Return the [x, y] coordinate for the center point of the cell that contains the specified text.  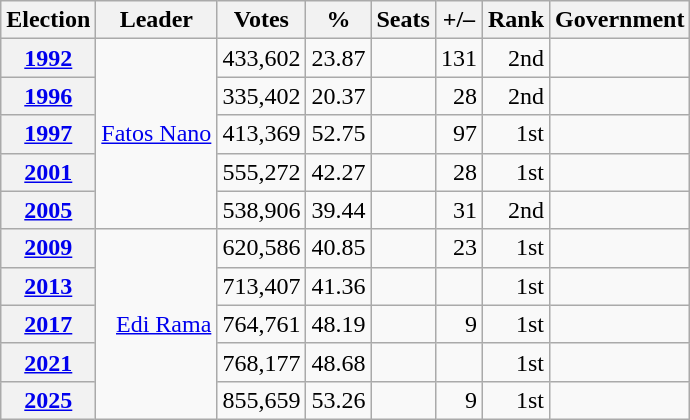
2021 [48, 362]
Leader [156, 20]
Votes [262, 20]
20.37 [338, 96]
41.36 [338, 286]
1997 [48, 134]
855,659 [262, 400]
413,369 [262, 134]
555,272 [262, 172]
538,906 [262, 210]
52.75 [338, 134]
433,602 [262, 58]
48.68 [338, 362]
Seats [403, 20]
620,586 [262, 248]
% [338, 20]
Rank [516, 20]
2001 [48, 172]
31 [458, 210]
Government [620, 20]
Fatos Nano [156, 134]
42.27 [338, 172]
1996 [48, 96]
53.26 [338, 400]
+/– [458, 20]
40.85 [338, 248]
2009 [48, 248]
39.44 [338, 210]
2025 [48, 400]
48.19 [338, 324]
97 [458, 134]
2017 [48, 324]
335,402 [262, 96]
2013 [48, 286]
Edi Rama [156, 324]
2005 [48, 210]
23 [458, 248]
768,177 [262, 362]
23.87 [338, 58]
713,407 [262, 286]
764,761 [262, 324]
Election [48, 20]
131 [458, 58]
1992 [48, 58]
